Scan for the cell matching the given text and deliver its [X, Y] coordinate at center. 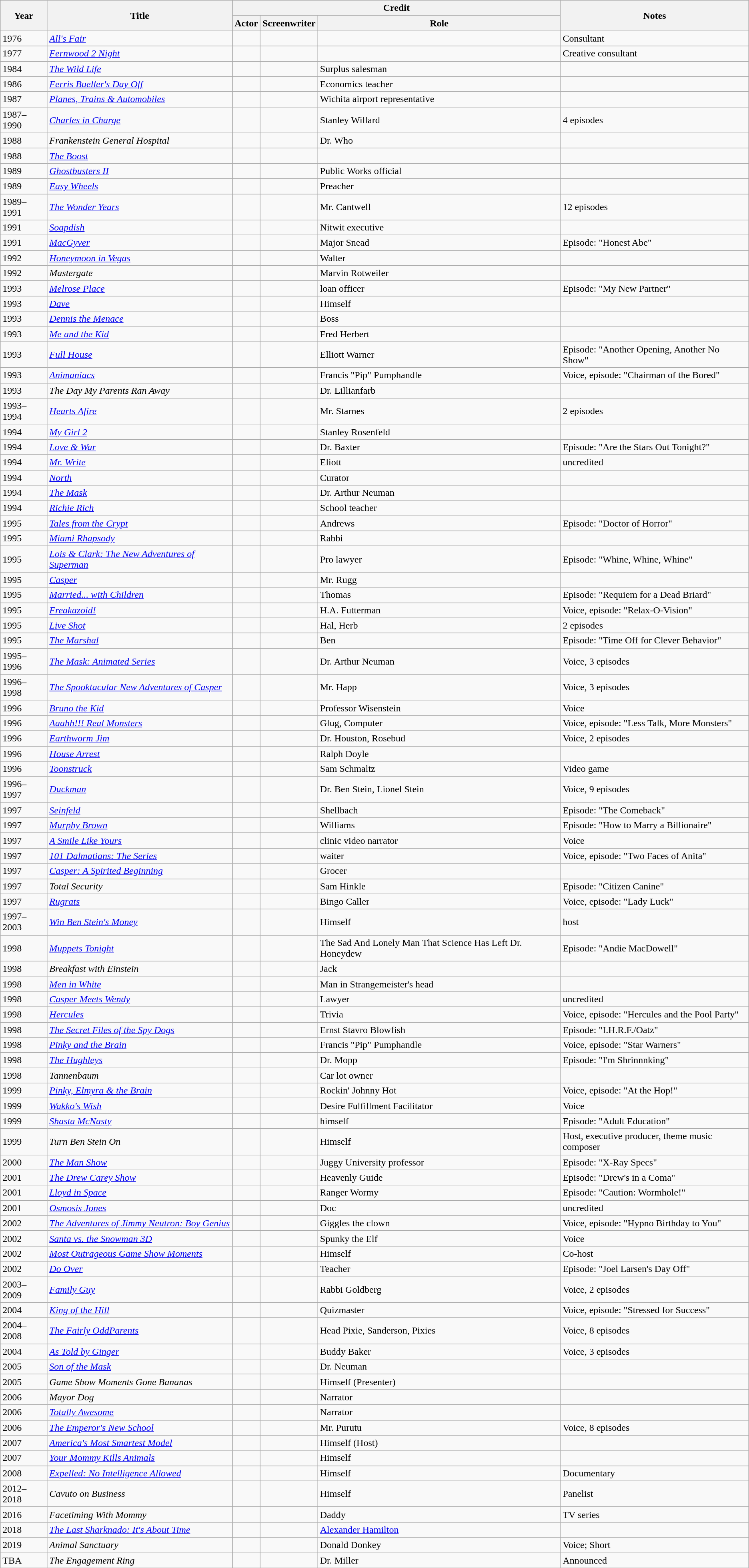
Episode: "Are the Stars Out Tonight?" [655, 447]
Voice, 9 episodes [655, 790]
Miami Rhapsody [140, 539]
Voice, episode: "Relax-O-Vision" [655, 610]
School teacher [439, 508]
Voice, episode: "At the Hop!" [655, 1091]
Episode: "My New Partner" [655, 288]
Jack [439, 969]
2019 [24, 1545]
Your Mommy Kills Animals [140, 1458]
Richie Rich [140, 508]
The Last Sharknado: It's About Time [140, 1530]
The Emperor's New School [140, 1428]
H.A. Futterman [439, 610]
Hal, Herb [439, 625]
Earthworm Jim [140, 738]
Elliott Warner [439, 354]
Dr. Baxter [439, 447]
himself [439, 1121]
Stanley Willard [439, 120]
Economics teacher [439, 84]
Most Outrageous Game Show Moments [140, 1254]
Love & War [140, 447]
Screenwriter [289, 23]
1977 [24, 54]
Surplus salesman [439, 69]
Tannenbaum [140, 1075]
Stanley Rosenfeld [439, 432]
Fred Herbert [439, 334]
Aaahh!!! Real Monsters [140, 723]
2004–2008 [24, 1331]
Episode: "X-Ray Specs" [655, 1162]
Ghostbusters II [140, 171]
Muppets Tonight [140, 948]
Himself (Host) [439, 1443]
Son of the Mask [140, 1367]
Mastergate [140, 273]
Animaniacs [140, 375]
1996–1998 [24, 687]
Episode: "How to Marry a Billionaire" [655, 825]
Preacher [439, 186]
Fernwood 2 Night [140, 54]
Buddy Baker [439, 1352]
Episode: "Doctor of Horror" [655, 523]
Andrews [439, 523]
Win Ben Stein's Money [140, 922]
Doc [439, 1208]
Giggles the clown [439, 1223]
Dr. Miller [439, 1560]
The Mask [140, 493]
1986 [24, 84]
Casper [140, 580]
Casper Meets Wendy [140, 999]
Episode: "Andie MacDowell" [655, 948]
12 episodes [655, 206]
Episode: "Joel Larsen's Day Off" [655, 1269]
Himself (Presenter) [439, 1382]
Actor [246, 23]
Ernst Stavro Blowfish [439, 1029]
Honeymoon in Vegas [140, 258]
Man in Strangemeister's head [439, 984]
101 Dalmatians: The Series [140, 856]
Dr. Who [439, 140]
Rabbi Goldberg [439, 1289]
Freakazoid! [140, 610]
The Boost [140, 156]
Episode: "Caution: Wormhole!" [655, 1193]
Episode: "I'm Shrinnnking" [655, 1060]
Wichita airport representative [439, 99]
1987 [24, 99]
Announced [655, 1560]
Full House [140, 354]
clinic video narrator [439, 841]
TBA [24, 1560]
Marvin Rotweiler [439, 273]
Rugrats [140, 901]
House Arrest [140, 753]
Dennis the Menace [140, 319]
Lloyd in Space [140, 1193]
1989–1991 [24, 206]
Easy Wheels [140, 186]
Do Over [140, 1269]
Donald Donkey [439, 1545]
Charles in Charge [140, 120]
Panelist [655, 1494]
Episode: "Requiem for a Dead Briard" [655, 595]
Mr. Starnes [439, 411]
Williams [439, 825]
2008 [24, 1473]
Ranger Wormy [439, 1193]
The Wonder Years [140, 206]
Co-host [655, 1254]
Murphy Brown [140, 825]
My Girl 2 [140, 432]
Sam Hinkle [439, 886]
Walter [439, 258]
The Adventures of Jimmy Neutron: Boy Genius [140, 1223]
Cavuto on Business [140, 1494]
Casper: A Spirited Beginning [140, 871]
Animal Sanctuary [140, 1545]
Voice, episode: "Hercules and the Pool Party" [655, 1014]
The Marshal [140, 641]
Role [439, 23]
Major Snead [439, 243]
Consultant [655, 38]
North [140, 477]
Hearts Afire [140, 411]
Soapdish [140, 228]
Santa vs. the Snowman 3D [140, 1238]
Men in White [140, 984]
The Fairly OddParents [140, 1331]
Creative consultant [655, 54]
Bingo Caller [439, 901]
Rockin' Johnny Hot [439, 1091]
1987–1990 [24, 120]
Dave [140, 304]
Episode: "Citizen Canine" [655, 886]
Ferris Bueller's Day Off [140, 84]
Shasta McNasty [140, 1121]
Voice, episode: "Stressed for Success" [655, 1310]
Shellbach [439, 810]
Voice, episode: "Less Talk, More Monsters" [655, 723]
Mr. Rugg [439, 580]
Voice, episode: "Star Warners" [655, 1045]
Sam Schmaltz [439, 769]
Thomas [439, 595]
Juggy University professor [439, 1162]
The Wild Life [140, 69]
As Told by Ginger [140, 1352]
The Mask: Animated Series [140, 661]
Mr. Cantwell [439, 206]
Live Shot [140, 625]
2018 [24, 1530]
Married... with Children [140, 595]
2012–2018 [24, 1494]
Voice, episode: "Chairman of the Bored" [655, 375]
Breakfast with Einstein [140, 969]
Frankenstein General Hospital [140, 140]
Documentary [655, 1473]
Episode: "Adult Education" [655, 1121]
Mr. Happ [439, 687]
The Spooktacular New Adventures of Casper [140, 687]
Mr. Write [140, 462]
Episode: "I.H.R.F./Oatz" [655, 1029]
The Hughleys [140, 1060]
Grocer [439, 871]
Game Show Moments Gone Bananas [140, 1382]
Voice, episode: "Lady Luck" [655, 901]
Duckman [140, 790]
Video game [655, 769]
Head Pixie, Sanderson, Pixies [439, 1331]
Pro lawyer [439, 559]
Dr. Mopp [439, 1060]
King of the Hill [140, 1310]
Family Guy [140, 1289]
1976 [24, 38]
Boss [439, 319]
Alexander Hamilton [439, 1530]
2016 [24, 1514]
1997–2003 [24, 922]
The Man Show [140, 1162]
Tales from the Crypt [140, 523]
MacGyver [140, 243]
2000 [24, 1162]
1984 [24, 69]
Bruno the Kid [140, 708]
2003–2009 [24, 1289]
Toonstruck [140, 769]
1993–1994 [24, 411]
Spunky the Elf [439, 1238]
Quizmaster [439, 1310]
All's Fair [140, 38]
Dr. Neuman [439, 1367]
Seinfeld [140, 810]
Lois & Clark: The New Adventures of Superman [140, 559]
Trivia [439, 1014]
Me and the Kid [140, 334]
Year [24, 16]
Ralph Doyle [439, 753]
America's Most Smartest Model [140, 1443]
Mr. Purutu [439, 1428]
Melrose Place [140, 288]
Expelled: No Intelligence Allowed [140, 1473]
The Engagement Ring [140, 1560]
Ben [439, 641]
loan officer [439, 288]
Dr. Ben Stein, Lionel Stein [439, 790]
Episode: "Time Off for Clever Behavior" [655, 641]
4 episodes [655, 120]
Hercules [140, 1014]
Daddy [439, 1514]
The Drew Carey Show [140, 1178]
TV series [655, 1514]
host [655, 922]
Facetiming With Mommy [140, 1514]
Professor Wisenstein [439, 708]
The Sad And Lonely Man That Science Has Left Dr. Honeydew [439, 948]
Mayor Dog [140, 1397]
Rabbi [439, 539]
Voice, episode: "Two Faces of Anita" [655, 856]
Episode: "Honest Abe" [655, 243]
Episode: "The Comeback" [655, 810]
Teacher [439, 1269]
The Day My Parents Ran Away [140, 390]
Nitwit executive [439, 228]
Total Security [140, 886]
Totally Awesome [140, 1412]
Planes, Trains & Automobiles [140, 99]
Eliott [439, 462]
Host, executive producer, theme music composer [655, 1142]
The Secret Files of the Spy Dogs [140, 1029]
Notes [655, 16]
Wakko's Wish [140, 1106]
Episode: "Another Opening, Another No Show" [655, 354]
Dr. Lillianfarb [439, 390]
Desire Fulfillment Facilitator [439, 1106]
Heavenly Guide [439, 1178]
Title [140, 16]
Episode: "Drew's in a Coma" [655, 1178]
Curator [439, 477]
Voice, episode: "Hypno Birthday to You" [655, 1223]
Pinky, Elmyra & the Brain [140, 1091]
Osmosis Jones [140, 1208]
waiter [439, 856]
Episode: "Whine, Whine, Whine" [655, 559]
Public Works official [439, 171]
Lawyer [439, 999]
Voice; Short [655, 1545]
Credit [397, 8]
1996–1997 [24, 790]
Car lot owner [439, 1075]
Pinky and the Brain [140, 1045]
Dr. Houston, Rosebud [439, 738]
A Smile Like Yours [140, 841]
Turn Ben Stein On [140, 1142]
Glug, Computer [439, 723]
1995–1996 [24, 661]
